Capture the cell that displays the provided text and extract its [X, Y] central coordinate. 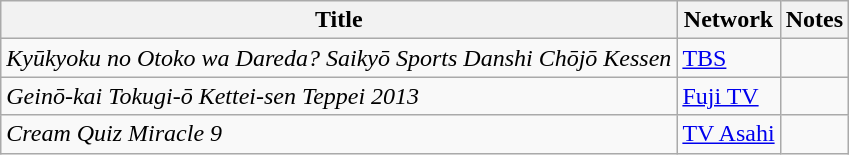
Title [339, 20]
Cream Quiz Miracle 9 [339, 134]
TBS [728, 58]
TV Asahi [728, 134]
Notes [814, 20]
Kyūkyoku no Otoko wa Dareda? Saikyō Sports Danshi Chōjō Kessen [339, 58]
Geinō-kai Tokugi-ō Kettei-sen Teppei 2013 [339, 96]
Network [728, 20]
Fuji TV [728, 96]
